Return the [x, y] coordinate for the center point of the cell that contains the specified text.  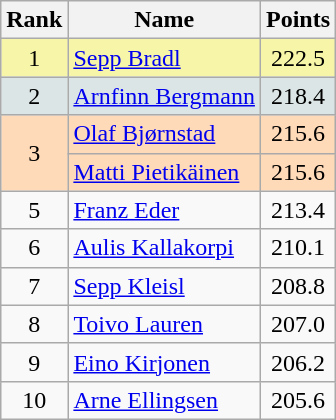
Sepp Kleisl [164, 286]
208.8 [298, 286]
Points [298, 20]
3 [34, 153]
Toivo Lauren [164, 324]
7 [34, 286]
218.4 [298, 96]
Arne Ellingsen [164, 400]
Eino Kirjonen [164, 362]
222.5 [298, 58]
8 [34, 324]
10 [34, 400]
213.4 [298, 210]
Arnfinn Bergmann [164, 96]
Matti Pietikäinen [164, 172]
6 [34, 248]
Rank [34, 20]
Aulis Kallakorpi [164, 248]
Olaf Bjørnstad [164, 134]
Name [164, 20]
Sepp Bradl [164, 58]
2 [34, 96]
210.1 [298, 248]
9 [34, 362]
205.6 [298, 400]
5 [34, 210]
Franz Eder [164, 210]
1 [34, 58]
207.0 [298, 324]
206.2 [298, 362]
